Identify which cell holds the provided text, then report its (x, y) central coordinate. 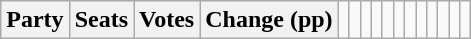
Votes (167, 20)
Party (35, 20)
Change (pp) (269, 20)
Seats (101, 20)
